Locate the cell with the specified text and output its [x, y] center coordinate. 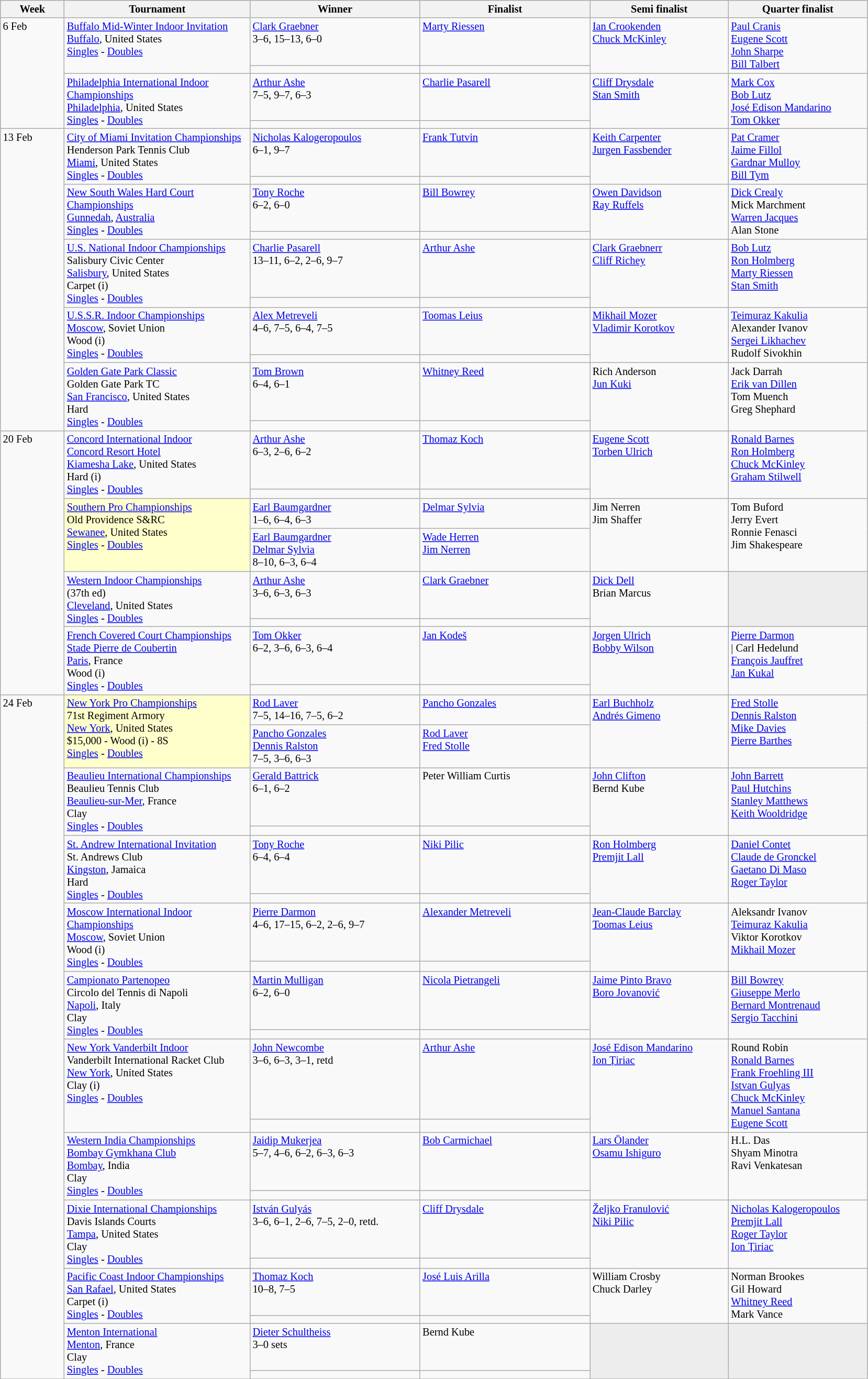
Bob Lutz Ron Holmberg Marty Riessen Stan Smith [798, 273]
Golden Gate Park ClassicGolden Gate Park TCSan Francisco, United StatesHardSingles - Doubles [157, 396]
Ron Holmberg Premjit Lall [660, 869]
Nicholas Kalogeropoulos6–1, 9–7 [335, 152]
Jean-Claude Barclay Toomas Leius [660, 937]
Wade Herren Jim Nerren [505, 550]
Rod Laver7–5, 14–16, 7–5, 6–2 [335, 710]
Nicola Pietrangeli [505, 1000]
Eugene Scott Torben Ulrich [660, 465]
Pierre Darmon | Carl Hedelund François Jauffret Jan Kukal [798, 660]
Charlie Pasarell [505, 97]
Campionato Partenopeo Circolo del Tennis di NapoliNapoli, ItalyClay Singles - Doubles [157, 1005]
Toomas Leius [505, 330]
Mikhail Mozer Vladimir Korotkov [660, 335]
Pancho Gonzales Dennis Ralston7–5, 3–6, 6–3 [335, 746]
William Crosby Chuck Darley [660, 1296]
Jack Darrah Erik van Dillen Tom Muench Greg Shephard [798, 396]
Frank Tutvin [505, 152]
Arthur Ashe7–5, 9–7, 6–3 [335, 97]
Dick Crealy Mick Marchment Warren Jacques Alan Stone [798, 212]
Menton InternationalMenton, FranceClaySingles - Doubles [157, 1351]
Pat Cramer Jaime Fillol Gardnar Mulloy Bill Tym [798, 156]
Round Robin Ronald Barnes Frank Froehling III Istvan Gulyas Chuck McKinley Manuel Santana Eugene Scott [798, 1086]
Clark Graebner [505, 595]
John Newcombe3–6, 6–3, 3–1, retd [335, 1079]
Winner [335, 9]
Philadelphia International Indoor ChampionshipsPhiladelphia, United StatesSingles - Doubles [157, 101]
John Barrett Paul Hutchins Stanley Matthews Keith Wooldridge [798, 801]
Clark Graebner3–6, 15–13, 6–0 [335, 41]
Southern Pro Championships Old Providence S&RCSewanee, United StatesSingles - Doubles [157, 534]
Jaime Pinto Bravo Boro Jovanović [660, 1005]
Rod Laver Fred Stolle [505, 746]
Norman Brookes Gil Howard Whitney Reed Mark Vance [798, 1296]
Finalist [505, 9]
13 Feb [32, 279]
Cliff Drysdale Stan Smith [660, 101]
Željko Franulović Niki Pilic [660, 1234]
20 Feb [32, 562]
Thomaz Koch [505, 460]
Bill Bowrey [505, 207]
Tournament [157, 9]
Moscow International Indoor ChampionshipsMoscow, Soviet UnionWood (i)Singles - Doubles [157, 937]
24 Feb [32, 1036]
St. Andrew International InvitationSt. Andrews ClubKingston, JamaicaHardSingles - Doubles [157, 869]
6 Feb [32, 73]
Thomaz Koch10–8, 7–5 [335, 1292]
Earl Baumgardner Delmar Sylvia8–10, 6–3, 6–4 [335, 550]
Western Indoor Championships(37th ed)Cleveland, United StatesSingles - Doubles [157, 599]
Aleksandr Ivanov Teimuraz Kakulia Viktor Korotkov Mikhail Mozer [798, 937]
Daniel Contet Claude de Gronckel Gaetano Di Maso Roger Taylor [798, 869]
Dick Dell Brian Marcus [660, 599]
H.L. Das Shyam Minotra Ravi Venkatesan [798, 1166]
Western India ChampionshipsBombay Gymkhana ClubBombay, IndiaClaySingles - Doubles [157, 1166]
Peter William Curtis [505, 796]
Dixie International ChampionshipsDavis Islands CourtsTampa, United StatesClaySingles - Doubles [157, 1234]
István Gulyás3–6, 6–1, 2–6, 7–5, 2–0, retd. [335, 1229]
Tony Roche6–2, 6–0 [335, 207]
U.S. National Indoor ChampionshipsSalisbury Civic CenterSalisbury, United StatesCarpet (i)Singles - Doubles [157, 273]
Tom Buford Jerry Evert Ronnie Fenasci Jim Shakespeare [798, 534]
City of Miami Invitation ChampionshipsHenderson Park Tennis ClubMiami, United StatesSingles - Doubles [157, 156]
Dieter Schultheiss3–0 sets [335, 1347]
Bob Carmichael [505, 1161]
Niki Pilic [505, 864]
Bernd Kube [505, 1347]
Whitney Reed [505, 392]
Bill Bowrey Giuseppe Merlo Bernard Montrenaud Sergio Tacchini [798, 1005]
Keith Carpenter Jurgen Fassbender [660, 156]
Alexander Metreveli [505, 932]
José Edison Mandarino Ion Țiriac [660, 1086]
Pancho Gonzales [505, 710]
U.S.S.R. Indoor ChampionshipsMoscow, Soviet UnionWood (i)Singles - Doubles [157, 335]
Lars Ölander Osamu Ishiguro [660, 1166]
Pierre Darmon4–6, 17–15, 6–2, 2–6, 9–7 [335, 932]
Clark Graebnerr Cliff Richey [660, 273]
Mark Cox Bob Lutz José Edison Mandarino Tom Okker [798, 101]
Rich Anderson Jun Kuki [660, 396]
Jim Nerren Jim Shaffer [660, 534]
Earl Buchholz Andrés Gimeno [660, 731]
Paul Cranis Eugene Scott John Sharpe Bill Talbert [798, 46]
José Luis Arilla [505, 1292]
Teimuraz Kakulia Alexander Ivanov Sergei Likhachev Rudolf Sivokhin [798, 335]
Earl Baumgardner1–6, 6–4, 6–3 [335, 513]
Beaulieu International ChampionshipsBeaulieu Tennis Club Beaulieu-sur-Mer, FranceClaySingles - Doubles [157, 801]
New York Pro Championships 71st Regiment ArmoryNew York, United States$15,000 - Wood (i) - 8SSingles - Doubles [157, 731]
Ronald Barnes Ron Holmberg Chuck McKinley Graham Stilwell [798, 465]
Cliff Drysdale [505, 1229]
Charlie Pasarell13–11, 6–2, 2–6, 9–7 [335, 268]
Fred Stolle Dennis Ralston Mike Davies Pierre Barthes [798, 731]
Pacific Coast Indoor ChampionshipsSan Rafael, United StatesCarpet (i)Singles - Doubles [157, 1296]
Nicholas Kalogeropoulos Premjit Lall Roger Taylor Ion Țiriac [798, 1234]
Marty Riessen [505, 41]
Jan Kodeš [505, 656]
Tony Roche6–4, 6–4 [335, 864]
Quarter finalist [798, 9]
Week [32, 9]
Concord International IndoorConcord Resort HotelKiamesha Lake, United StatesHard (i)Singles - Doubles [157, 465]
Tom Okker6–2, 3–6, 6–3, 6–4 [335, 656]
Jaidip Mukerjea5–7, 4–6, 6–2, 6–3, 6–3 [335, 1161]
Jorgen Ulrich Bobby Wilson [660, 660]
Arthur Ashe6–3, 2–6, 6–2 [335, 460]
Delmar Sylvia [505, 513]
Martin Mulligan6–2, 6–0 [335, 1000]
Ian Crookenden Chuck McKinley [660, 46]
Tom Brown6–4, 6–1 [335, 392]
Arthur Ashe3–6, 6–3, 6–3 [335, 595]
New South Wales Hard Court ChampionshipsGunnedah, AustraliaSingles - Doubles [157, 212]
Alex Metreveli4–6, 7–5, 6–4, 7–5 [335, 330]
Semi finalist [660, 9]
Owen Davidson Ray Ruffels [660, 212]
John Clifton Bernd Kube [660, 801]
New York Vanderbilt Indoor Vanderbilt International Racket ClubNew York, United StatesClay (i)Singles - Doubles [157, 1086]
Gerald Battrick6–1, 6–2 [335, 796]
French Covered Court ChampionshipsStade Pierre de CoubertinParis, FranceWood (i)Singles - Doubles [157, 660]
Buffalo Mid-Winter Indoor InvitationBuffalo, United StatesSingles - Doubles [157, 46]
